Detect which cell encompasses the target text, then output its [X, Y] center coordinate. 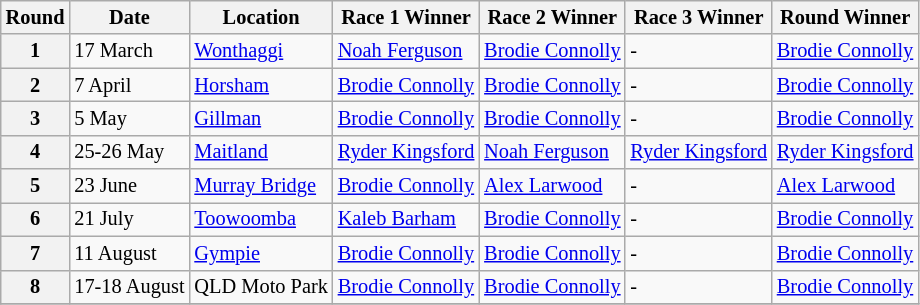
Kaleb Barham [406, 219]
Wonthaggi [260, 51]
Round [36, 17]
3 [36, 118]
Gillman [260, 118]
Gympie [260, 253]
Toowoomba [260, 219]
7 April [129, 85]
11 August [129, 253]
25-26 May [129, 152]
Race 3 Winner [698, 17]
6 [36, 219]
17-18 August [129, 287]
Race 1 Winner [406, 17]
QLD Moto Park [260, 287]
8 [36, 287]
Date [129, 17]
Round Winner [845, 17]
5 [36, 186]
Race 2 Winner [552, 17]
4 [36, 152]
7 [36, 253]
21 July [129, 219]
17 March [129, 51]
23 June [129, 186]
Horsham [260, 85]
Maitland [260, 152]
1 [36, 51]
Location [260, 17]
Murray Bridge [260, 186]
5 May [129, 118]
2 [36, 85]
